Locate the cell with the specified text and output its (X, Y) center coordinate. 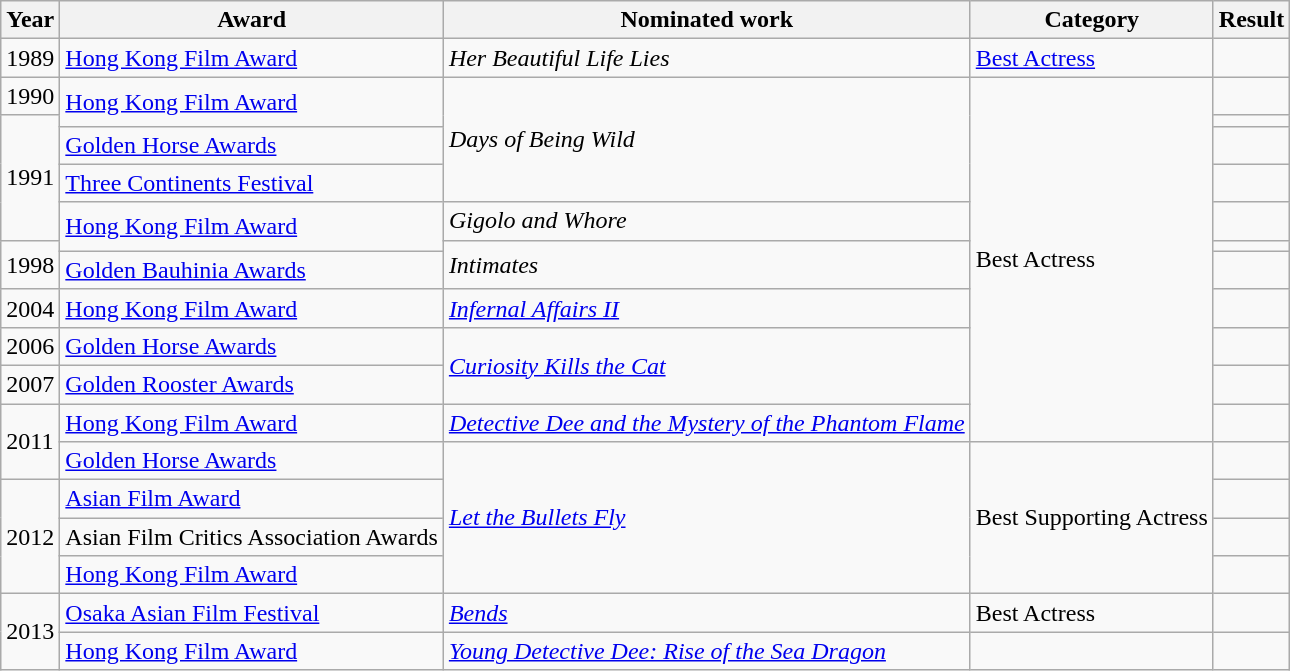
Detective Dee and the Mystery of the Phantom Flame (706, 423)
Her Beautiful Life Lies (706, 58)
1989 (30, 58)
1990 (30, 96)
Bends (706, 613)
1998 (30, 264)
2007 (30, 384)
Best Supporting Actress (1092, 518)
Golden Bauhinia Awards (252, 270)
Award (252, 20)
Asian Film Critics Association Awards (252, 537)
1991 (30, 178)
Intimates (706, 264)
Result (1251, 20)
Asian Film Award (252, 499)
Curiosity Kills the Cat (706, 365)
2012 (30, 537)
Golden Rooster Awards (252, 384)
Nominated work (706, 20)
Days of Being Wild (706, 140)
Osaka Asian Film Festival (252, 613)
Category (1092, 20)
Gigolo and Whore (706, 221)
2006 (30, 346)
Young Detective Dee: Rise of the Sea Dragon (706, 651)
Year (30, 20)
Infernal Affairs II (706, 308)
Let the Bullets Fly (706, 518)
2013 (30, 632)
2011 (30, 442)
2004 (30, 308)
Three Continents Festival (252, 183)
